Return [x, y] of the center of cell containing provided text 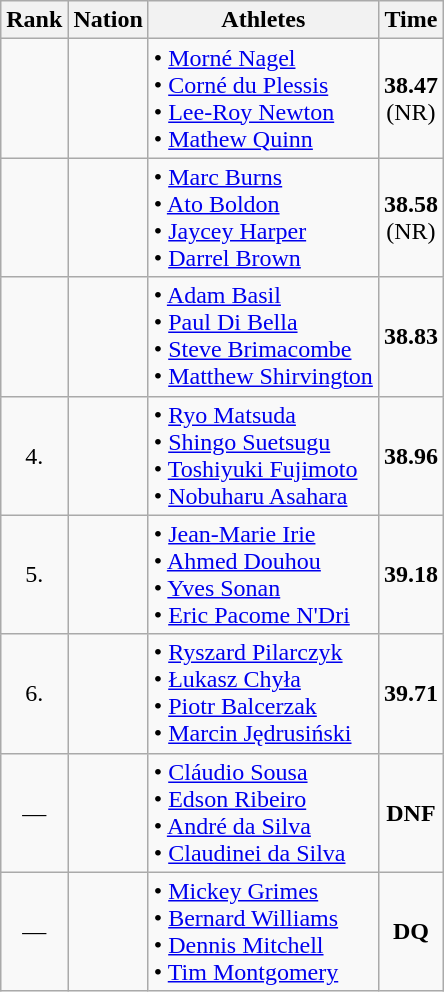
DNF [410, 812]
6. [34, 694]
5. [34, 574]
• Marc Burns• Ato Boldon• Jaycey Harper• Darrel Brown [263, 218]
• Ryo Matsuda• Shingo Suetsugu• Toshiyuki Fujimoto• Nobuharu Asahara [263, 456]
Athletes [263, 20]
• Morné Nagel• Corné du Plessis• Lee-Roy Newton• Mathew Quinn [263, 98]
Nation [108, 20]
Time [410, 20]
38.58(NR) [410, 218]
• Ryszard Pilarczyk• Łukasz Chyła• Piotr Balcerzak• Marcin Jędrusiński [263, 694]
38.83 [410, 336]
• Cláudio Sousa• Edson Ribeiro• André da Silva• Claudinei da Silva [263, 812]
• Jean-Marie Irie• Ahmed Douhou• Yves Sonan• Eric Pacome N'Dri [263, 574]
Rank [34, 20]
• Mickey Grimes• Bernard Williams• Dennis Mitchell• Tim Montgomery [263, 932]
39.71 [410, 694]
39.18 [410, 574]
38.96 [410, 456]
4. [34, 456]
38.47(NR) [410, 98]
• Adam Basil• Paul Di Bella• Steve Brimacombe• Matthew Shirvington [263, 336]
DQ [410, 932]
